Output the (x, y) coordinate of the center of the cell containing the given text.  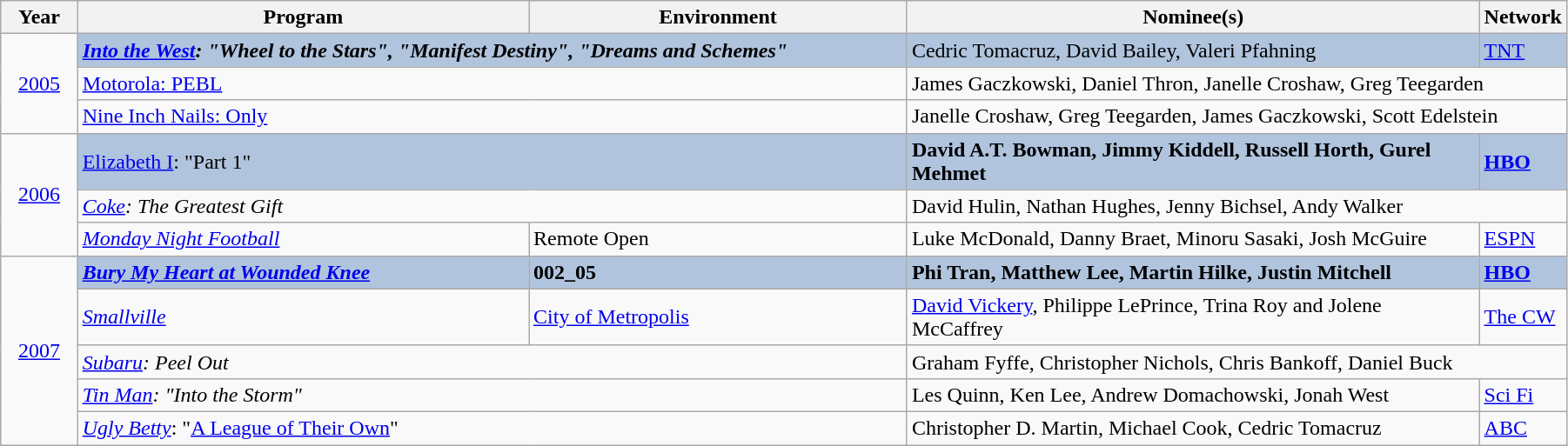
002_05 (719, 272)
ESPN (1523, 239)
Motorola: PEBL (493, 83)
The CW (1523, 316)
Smallville (303, 316)
Elizabeth I: "Part 1" (493, 162)
Coke: The Greatest Gift (493, 206)
Janelle Croshaw, Greg Teegarden, James Gaczkowski, Scott Edelstein (1236, 116)
Remote Open (719, 239)
TNT (1523, 50)
Graham Fyffe, Christopher Nichols, Chris Bankoff, Daniel Buck (1236, 362)
Year (39, 17)
Ugly Betty: "A League of Their Own" (493, 428)
City of Metropolis (719, 316)
Luke McDonald, Danny Braet, Minoru Sasaki, Josh McGuire (1193, 239)
Cedric Tomacruz, David Bailey, Valeri Pfahning (1193, 50)
Phi Tran, Matthew Lee, Martin Hilke, Justin Mitchell (1193, 272)
Program (303, 17)
2006 (39, 195)
Nine Inch Nails: Only (493, 116)
2007 (39, 349)
Nominee(s) (1193, 17)
Tin Man: "Into the Storm" (493, 395)
Les Quinn, Ken Lee, Andrew Domachowski, Jonah West (1193, 395)
2005 (39, 83)
Subaru: Peel Out (493, 362)
ABC (1523, 428)
Sci Fi (1523, 395)
Bury My Heart at Wounded Knee (303, 272)
David A.T. Bowman, Jimmy Kiddell, Russell Horth, Gurel Mehmet (1193, 162)
Network (1523, 17)
David Hulin, Nathan Hughes, Jenny Bichsel, Andy Walker (1236, 206)
David Vickery, Philippe LePrince, Trina Roy and Jolene McCaffrey (1193, 316)
Environment (719, 17)
Into the West: "Wheel to the Stars", "Manifest Destiny", "Dreams and Schemes" (493, 50)
Christopher D. Martin, Michael Cook, Cedric Tomacruz (1193, 428)
James Gaczkowski, Daniel Thron, Janelle Croshaw, Greg Teegarden (1236, 83)
Monday Night Football (303, 239)
